For the text-containing cell, return its midpoint in (X, Y) coordinate format. 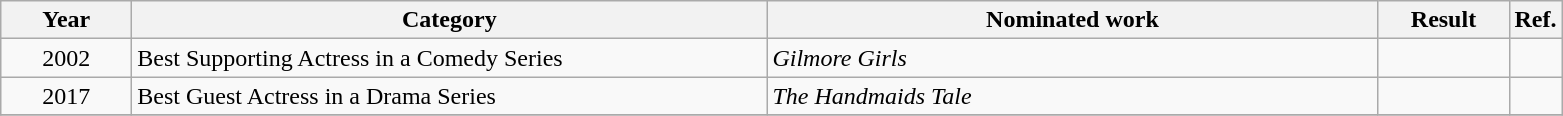
Result (1444, 20)
Nominated work (1072, 20)
The Handmaids Tale (1072, 96)
Best Supporting Actress in a Comedy Series (450, 58)
Ref. (1536, 20)
Category (450, 20)
Year (66, 20)
Gilmore Girls (1072, 58)
Best Guest Actress in a Drama Series (450, 96)
2002 (66, 58)
2017 (66, 96)
